Locate the cell with the specified text and output its (X, Y) center coordinate. 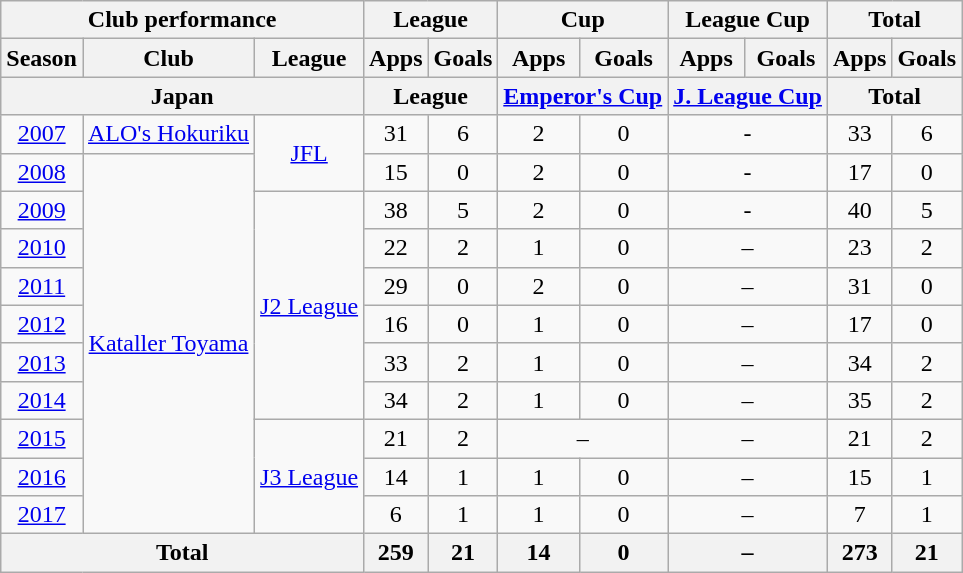
22 (396, 248)
2013 (42, 362)
J2 League (310, 305)
Cup (583, 20)
273 (859, 553)
League Cup (748, 20)
ALO's Hokuriku (168, 134)
2015 (42, 438)
2016 (42, 477)
35 (859, 400)
29 (396, 286)
2007 (42, 134)
JFL (310, 153)
40 (859, 210)
Kataller Toyama (168, 344)
259 (396, 553)
J. League Cup (748, 96)
2009 (42, 210)
2014 (42, 400)
2012 (42, 324)
16 (396, 324)
2017 (42, 515)
Season (42, 58)
Emperor's Cup (583, 96)
23 (859, 248)
J3 League (310, 476)
Club performance (182, 20)
2008 (42, 172)
38 (396, 210)
7 (859, 515)
2011 (42, 286)
2010 (42, 248)
Club (168, 58)
Japan (182, 96)
